Scan for the cell matching the given text and deliver its (x, y) coordinate at center. 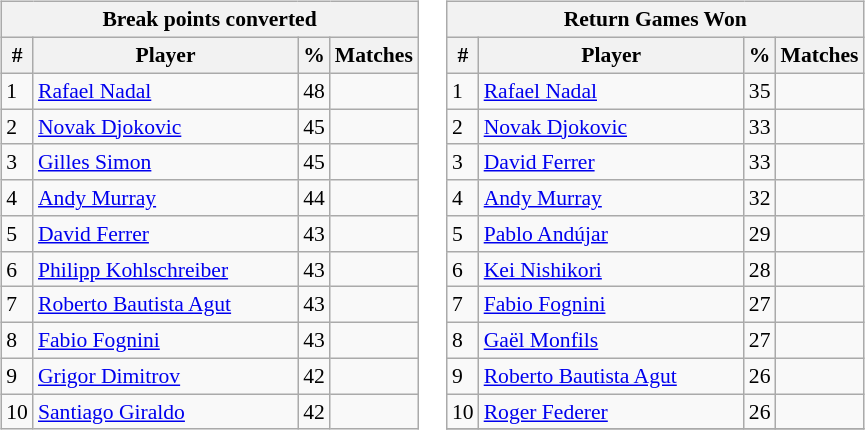
Pablo Andújar (612, 234)
Return Games Won (656, 20)
Break points converted (210, 20)
Kei Nishikori (612, 269)
32 (760, 198)
Grigor Dimitrov (166, 376)
28 (760, 269)
Roger Federer (612, 412)
29 (760, 234)
48 (314, 91)
35 (760, 91)
Philipp Kohlschreiber (166, 269)
Gaël Monfils (612, 340)
Gilles Simon (166, 162)
Santiago Giraldo (166, 412)
44 (314, 198)
